From the cell containing the given text, extract its center point as (x, y) coordinate. 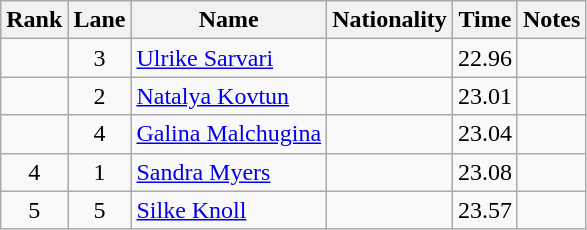
1 (100, 172)
Nationality (390, 20)
Name (229, 20)
Sandra Myers (229, 172)
Ulrike Sarvari (229, 58)
23.08 (484, 172)
Lane (100, 20)
23.01 (484, 96)
Silke Knoll (229, 210)
Natalya Kovtun (229, 96)
Notes (551, 20)
23.57 (484, 210)
3 (100, 58)
Rank (34, 20)
Galina Malchugina (229, 134)
22.96 (484, 58)
23.04 (484, 134)
2 (100, 96)
Time (484, 20)
